Pinpoint the cell where the given text exists, returning its (X, Y) midpoint coordinate. 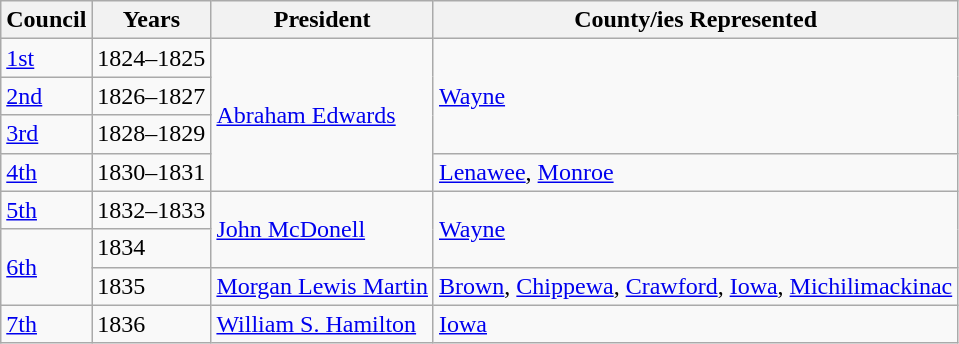
2nd (46, 96)
President (322, 20)
4th (46, 172)
William S. Hamilton (322, 324)
Brown, Chippewa, Crawford, Iowa, Michilimackinac (695, 286)
John McDonell (322, 229)
County/ies Represented (695, 20)
1836 (152, 324)
Lenawee, Monroe (695, 172)
1828–1829 (152, 134)
1834 (152, 248)
1832–1833 (152, 210)
1835 (152, 286)
5th (46, 210)
7th (46, 324)
1st (46, 58)
1830–1831 (152, 172)
Iowa (695, 324)
1824–1825 (152, 58)
Abraham Edwards (322, 115)
Council (46, 20)
1826–1827 (152, 96)
Years (152, 20)
6th (46, 267)
Morgan Lewis Martin (322, 286)
3rd (46, 134)
